From the cell containing the given text, extract its center point as [x, y] coordinate. 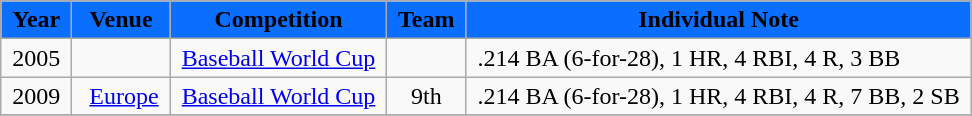
Year [36, 20]
9th [426, 96]
Europe [121, 96]
.214 BA (6-for-28), 1 HR, 4 RBI, 4 R, 3 BB [718, 58]
Individual Note [718, 20]
Venue [121, 20]
2005 [36, 58]
.214 BA (6-for-28), 1 HR, 4 RBI, 4 R, 7 BB, 2 SB [718, 96]
Team [426, 20]
Competition [278, 20]
2009 [36, 96]
